Output the (x, y) coordinate of the center of the cell containing the given text.  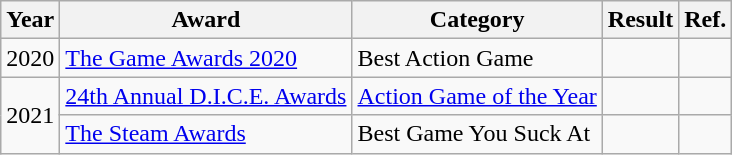
24th Annual D.I.C.E. Awards (206, 96)
The Steam Awards (206, 134)
Award (206, 20)
Action Game of the Year (477, 96)
Year (30, 20)
Result (640, 20)
Best Game You Suck At (477, 134)
Ref. (706, 20)
Best Action Game (477, 58)
Category (477, 20)
2020 (30, 58)
The Game Awards 2020 (206, 58)
2021 (30, 115)
